Determine the [X, Y] coordinate at the center of the cell enclosing the given text.  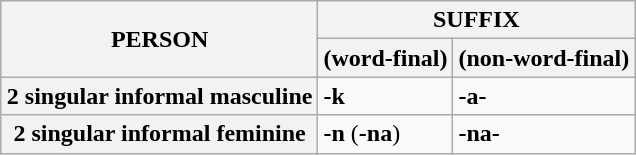
2 singular informal masculine [160, 96]
-na- [544, 134]
(word-final) [386, 58]
PERSON [160, 39]
SUFFIX [476, 20]
(non-word-final) [544, 58]
2 singular informal feminine [160, 134]
-a- [544, 96]
-n (-na) [386, 134]
-k [386, 96]
